Find where the given text appears and provide that cell's center as [x, y] coordinate. 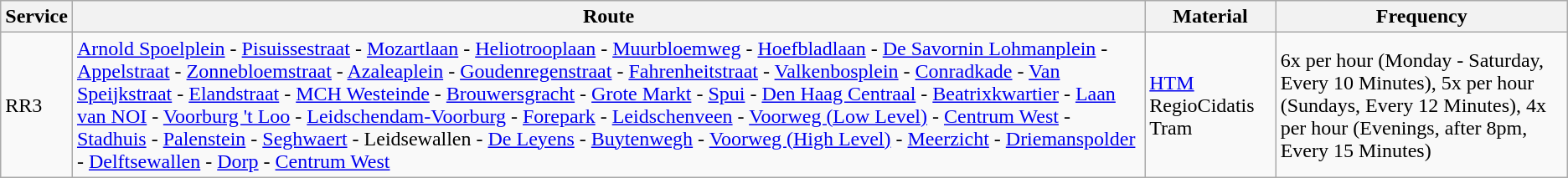
Frequency [1421, 17]
Route [608, 17]
HTM RegioCidatis Tram [1210, 105]
Material [1210, 17]
RR3 [37, 105]
6x per hour (Monday - Saturday, Every 10 Minutes), 5x per hour (Sundays, Every 12 Minutes), 4x per hour (Evenings, after 8pm, Every 15 Minutes) [1421, 105]
Service [37, 17]
